Capture the cell that displays the provided text and extract its (x, y) central coordinate. 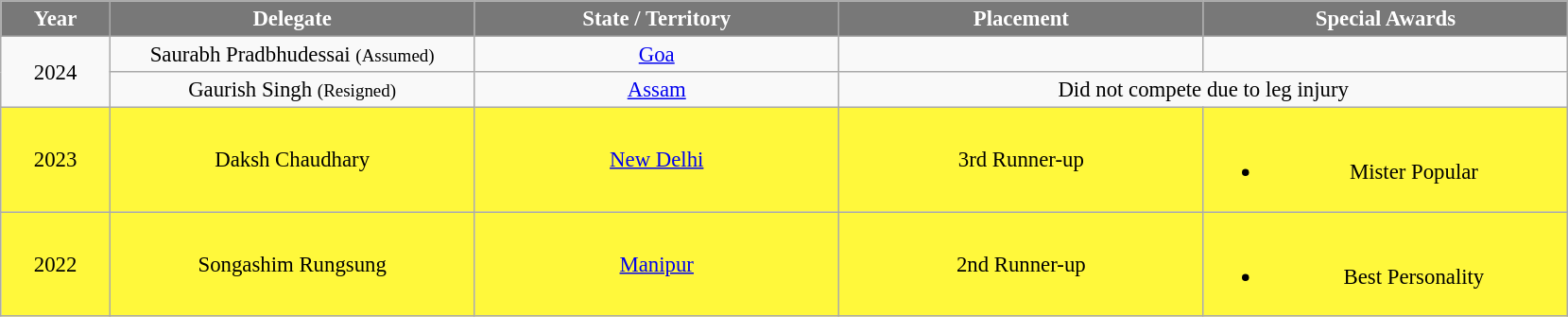
Did not compete due to leg injury (1204, 90)
Special Awards (1386, 19)
Delegate (292, 19)
Goa (657, 55)
3rd Runner-up (1022, 160)
2024 (56, 72)
Manipur (657, 264)
Assam (657, 90)
Mister Popular (1386, 160)
2022 (56, 264)
2023 (56, 160)
Saurabh Pradbhudessai (Assumed) (292, 55)
Songashim Rungsung (292, 264)
Placement (1022, 19)
2nd Runner-up (1022, 264)
New Delhi (657, 160)
Gaurish Singh (Resigned) (292, 90)
Best Personality (1386, 264)
Daksh Chaudhary (292, 160)
State / Territory (657, 19)
Year (56, 19)
